Extract the (X, Y) coordinate from the center of the cell holding the provided text.  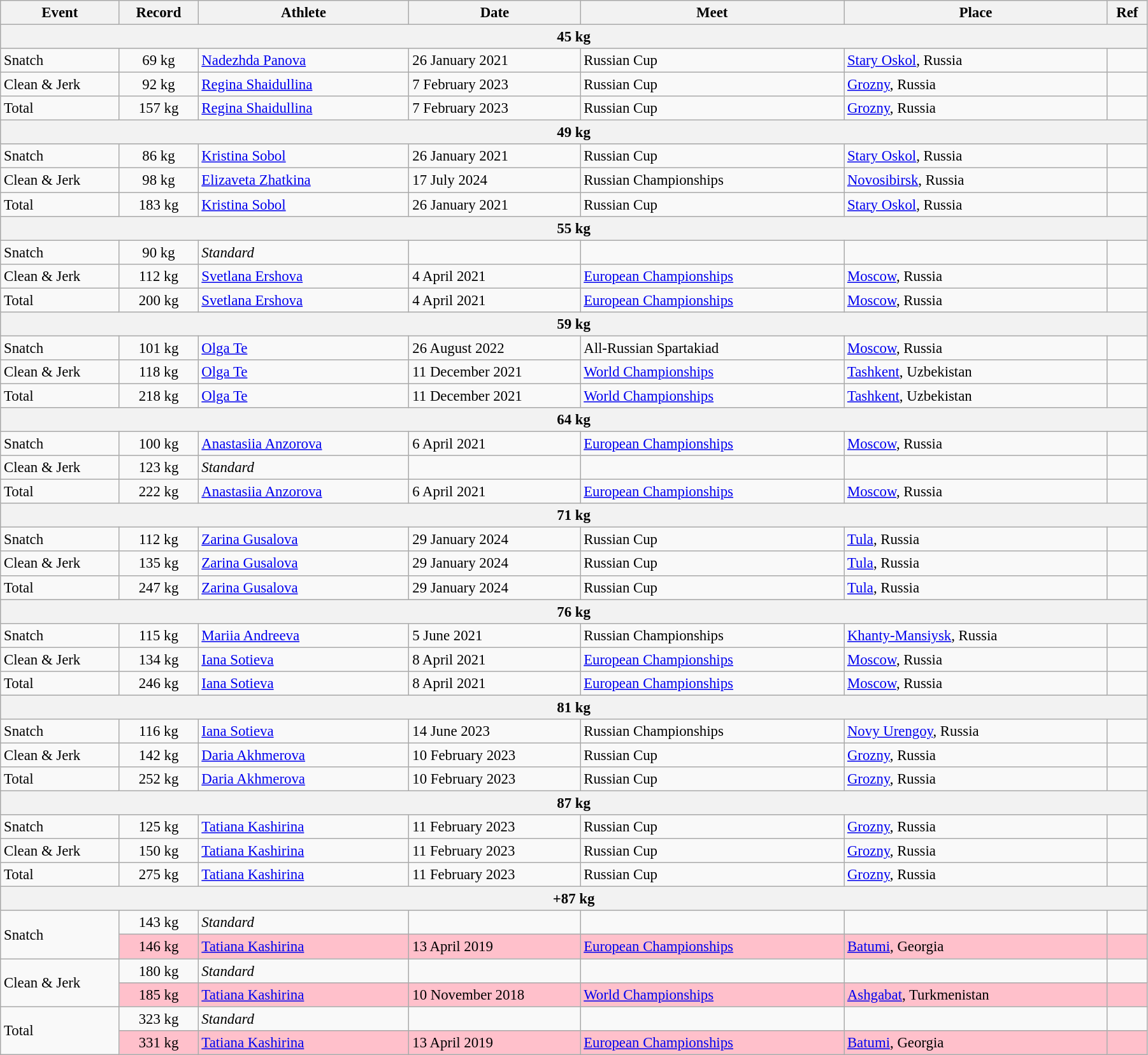
Meet (712, 13)
59 kg (574, 324)
Place (976, 13)
64 kg (574, 420)
323 kg (159, 1019)
252 kg (159, 779)
118 kg (159, 372)
115 kg (159, 635)
49 kg (574, 133)
101 kg (159, 348)
55 kg (574, 228)
Ref (1127, 13)
Event (60, 13)
71 kg (574, 515)
98 kg (159, 180)
331 kg (159, 1042)
69 kg (159, 61)
81 kg (574, 707)
Elizaveta Zhatkina (303, 180)
14 June 2023 (494, 731)
All-Russian Spartakiad (712, 348)
143 kg (159, 923)
Athlete (303, 13)
247 kg (159, 587)
17 July 2024 (494, 180)
125 kg (159, 827)
134 kg (159, 659)
+87 kg (574, 899)
275 kg (159, 875)
Date (494, 13)
Mariia Andreeva (303, 635)
76 kg (574, 612)
146 kg (159, 947)
Ashgabat, Turkmenistan (976, 994)
Nadezhda Panova (303, 61)
90 kg (159, 252)
45 kg (574, 37)
150 kg (159, 851)
222 kg (159, 492)
Record (159, 13)
116 kg (159, 731)
26 August 2022 (494, 348)
185 kg (159, 994)
92 kg (159, 85)
87 kg (574, 803)
218 kg (159, 396)
180 kg (159, 971)
135 kg (159, 564)
Novosibirsk, Russia (976, 180)
5 June 2021 (494, 635)
Novy Urengoy, Russia (976, 731)
183 kg (159, 205)
10 November 2018 (494, 994)
86 kg (159, 156)
200 kg (159, 300)
142 kg (159, 755)
246 kg (159, 684)
100 kg (159, 444)
123 kg (159, 468)
Khanty-Mansiysk, Russia (976, 635)
157 kg (159, 108)
